Find where the given text appears and provide that cell's center as [X, Y] coordinate. 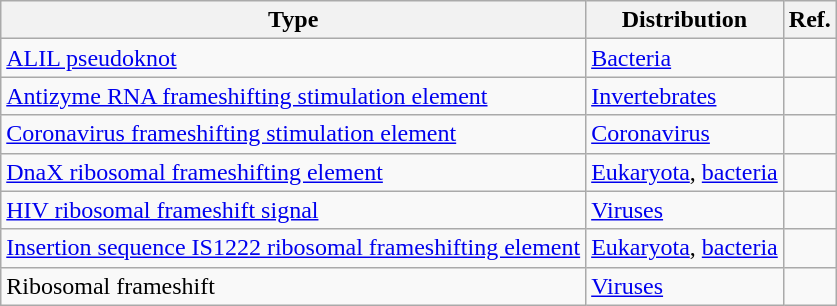
Ribosomal frameshift [294, 286]
Coronavirus frameshifting stimulation element [294, 134]
HIV ribosomal frameshift signal [294, 210]
Antizyme RNA frameshifting stimulation element [294, 96]
ALIL pseudoknot [294, 58]
DnaX ribosomal frameshifting element [294, 172]
Distribution [685, 20]
Type [294, 20]
Insertion sequence IS1222 ribosomal frameshifting element [294, 248]
Ref. [810, 20]
Coronavirus [685, 134]
Invertebrates [685, 96]
Bacteria [685, 58]
